From the cell containing the given text, extract its center point as [x, y] coordinate. 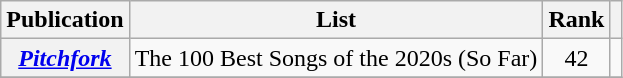
Pitchfork [65, 58]
42 [576, 58]
List [336, 20]
Publication [65, 20]
The 100 Best Songs of the 2020s (So Far) [336, 58]
Rank [576, 20]
